Pinpoint the cell where the given text exists, returning its (x, y) midpoint coordinate. 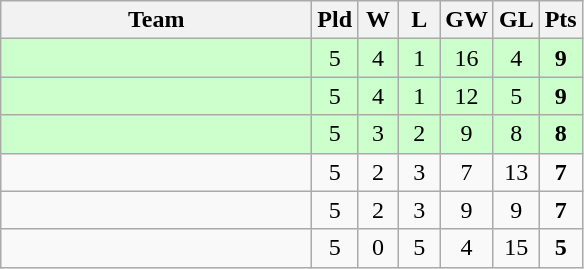
W (378, 20)
Pld (335, 20)
GL (516, 20)
L (420, 20)
12 (467, 96)
GW (467, 20)
Team (156, 20)
16 (467, 58)
15 (516, 248)
Pts (560, 20)
0 (378, 248)
13 (516, 172)
